Return [x, y] of the center of cell containing provided text 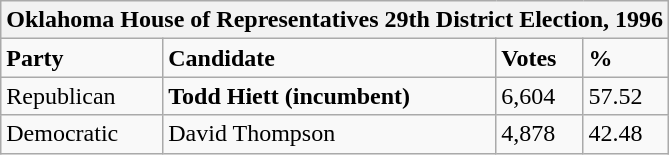
Party [82, 58]
42.48 [626, 134]
Oklahoma House of Representatives 29th District Election, 1996 [335, 20]
David Thompson [330, 134]
4,878 [540, 134]
Todd Hiett (incumbent) [330, 96]
Republican [82, 96]
Democratic [82, 134]
57.52 [626, 96]
6,604 [540, 96]
% [626, 58]
Votes [540, 58]
Candidate [330, 58]
